Return [X, Y] of the center of cell containing provided text 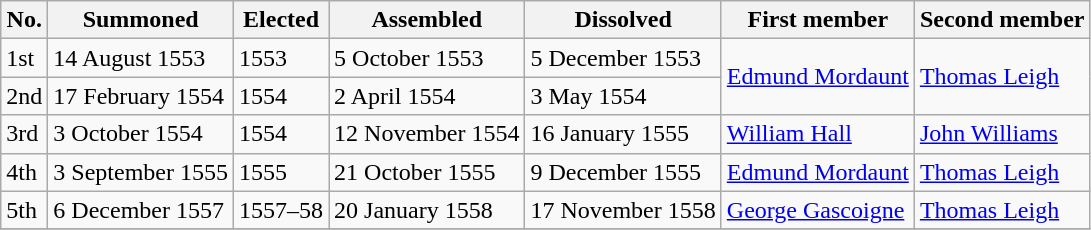
1555 [282, 172]
5 December 1553 [623, 58]
William Hall [818, 134]
2nd [24, 96]
17 November 1558 [623, 210]
9 December 1555 [623, 172]
17 February 1554 [141, 96]
John Williams [1002, 134]
20 January 1558 [427, 210]
Summoned [141, 20]
Elected [282, 20]
1553 [282, 58]
5 October 1553 [427, 58]
5th [24, 210]
Assembled [427, 20]
21 October 1555 [427, 172]
12 November 1554 [427, 134]
3 October 1554 [141, 134]
1st [24, 58]
3 May 1554 [623, 96]
3rd [24, 134]
1557–58 [282, 210]
Second member [1002, 20]
6 December 1557 [141, 210]
2 April 1554 [427, 96]
George Gascoigne [818, 210]
14 August 1553 [141, 58]
16 January 1555 [623, 134]
No. [24, 20]
3 September 1555 [141, 172]
4th [24, 172]
First member [818, 20]
Dissolved [623, 20]
